Determine the (X, Y) coordinate at the center of the cell enclosing the given text.  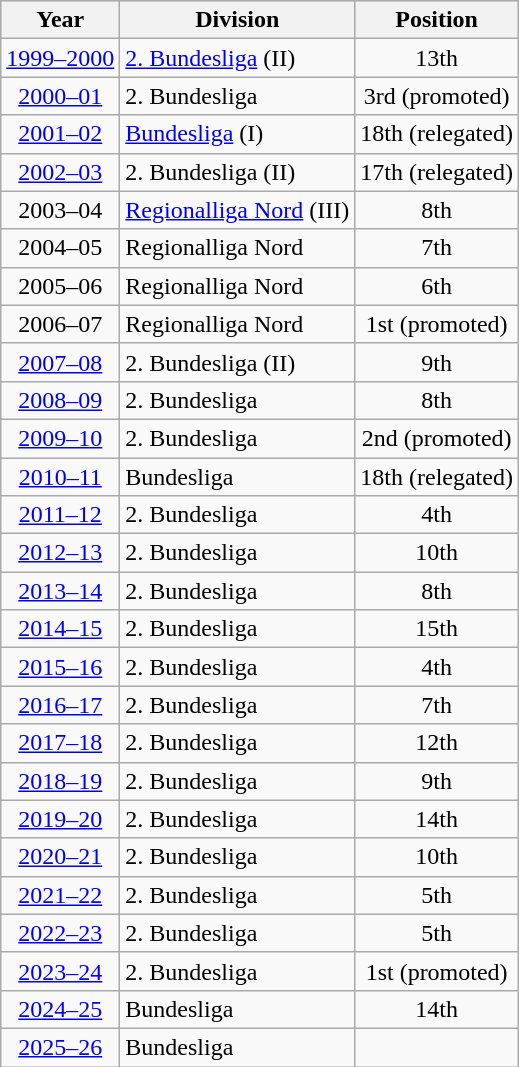
2004–05 (60, 248)
2019–20 (60, 819)
2006–07 (60, 324)
Bundesliga (I) (238, 134)
13th (437, 58)
6th (437, 286)
2018–19 (60, 781)
2012–13 (60, 553)
2011–12 (60, 515)
2017–18 (60, 743)
2005–06 (60, 286)
2007–08 (60, 362)
2008–09 (60, 400)
2016–17 (60, 705)
2003–04 (60, 210)
12th (437, 743)
2014–15 (60, 629)
2024–25 (60, 1009)
2000–01 (60, 96)
2010–11 (60, 477)
2021–22 (60, 895)
2023–24 (60, 971)
1999–2000 (60, 58)
2009–10 (60, 438)
Year (60, 20)
2001–02 (60, 134)
Position (437, 20)
2002–03 (60, 172)
2013–14 (60, 591)
2025–26 (60, 1047)
17th (relegated) (437, 172)
Regionalliga Nord (III) (238, 210)
3rd (promoted) (437, 96)
15th (437, 629)
2022–23 (60, 933)
Division (238, 20)
2015–16 (60, 667)
2020–21 (60, 857)
2nd (promoted) (437, 438)
